For the text-containing cell, return its midpoint in (X, Y) coordinate format. 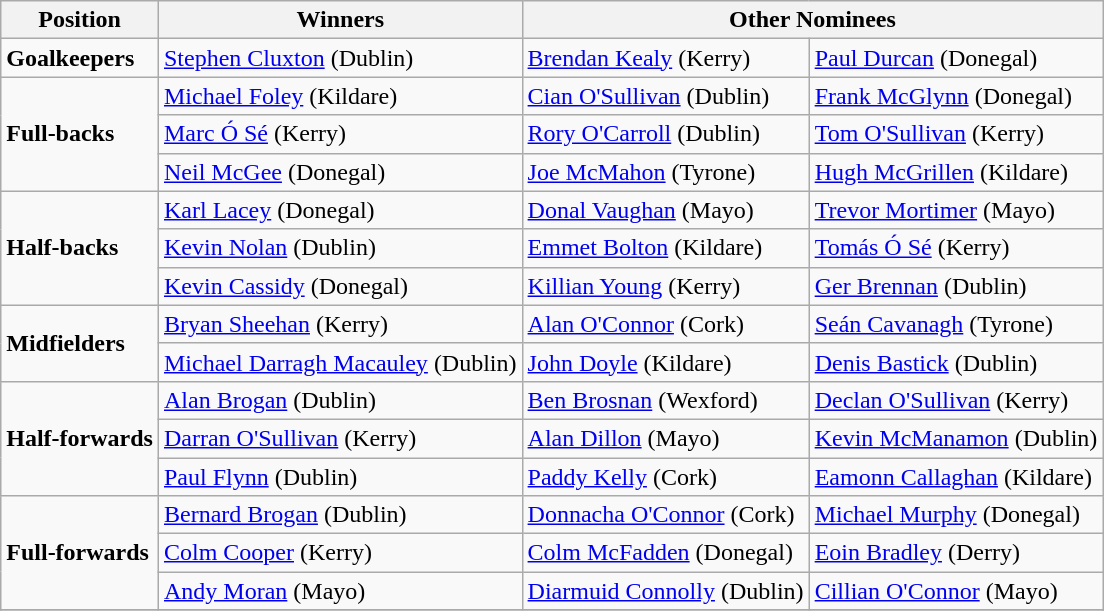
Paul Flynn (Dublin) (340, 477)
Stephen Cluxton (Dublin) (340, 58)
Trevor Mortimer (Mayo) (956, 210)
Marc Ó Sé (Kerry) (340, 134)
Bryan Sheehan (Kerry) (340, 324)
Kevin McManamon (Dublin) (956, 438)
Karl Lacey (Donegal) (340, 210)
Winners (340, 20)
Darran O'Sullivan (Kerry) (340, 438)
Alan Brogan (Dublin) (340, 400)
Full-forwards (80, 553)
Midfielders (80, 343)
Donnacha O'Connor (Cork) (666, 515)
Colm McFadden (Donegal) (666, 553)
Andy Moran (Mayo) (340, 591)
Rory O'Carroll (Dublin) (666, 134)
Paul Durcan (Donegal) (956, 58)
Declan O'Sullivan (Kerry) (956, 400)
Bernard Brogan (Dublin) (340, 515)
Michael Darragh Macauley (Dublin) (340, 362)
Full-backs (80, 134)
Seán Cavanagh (Tyrone) (956, 324)
Denis Bastick (Dublin) (956, 362)
Donal Vaughan (Mayo) (666, 210)
Alan O'Connor (Cork) (666, 324)
Half-backs (80, 248)
Killian Young (Kerry) (666, 286)
Paddy Kelly (Cork) (666, 477)
Alan Dillon (Mayo) (666, 438)
Brendan Kealy (Kerry) (666, 58)
Ger Brennan (Dublin) (956, 286)
Other Nominees (812, 20)
Tom O'Sullivan (Kerry) (956, 134)
Cillian O'Connor (Mayo) (956, 591)
Cian O'Sullivan (Dublin) (666, 96)
Goalkeepers (80, 58)
Colm Cooper (Kerry) (340, 553)
Emmet Bolton (Kildare) (666, 248)
Eoin Bradley (Derry) (956, 553)
Ben Brosnan (Wexford) (666, 400)
Eamonn Callaghan (Kildare) (956, 477)
Kevin Cassidy (Donegal) (340, 286)
Joe McMahon (Tyrone) (666, 172)
Michael Foley (Kildare) (340, 96)
Michael Murphy (Donegal) (956, 515)
Diarmuid Connolly (Dublin) (666, 591)
Neil McGee (Donegal) (340, 172)
Kevin Nolan (Dublin) (340, 248)
Frank McGlynn (Donegal) (956, 96)
Half-forwards (80, 438)
Tomás Ó Sé (Kerry) (956, 248)
Position (80, 20)
Hugh McGrillen (Kildare) (956, 172)
John Doyle (Kildare) (666, 362)
